For the text-containing cell, return its midpoint in (X, Y) coordinate format. 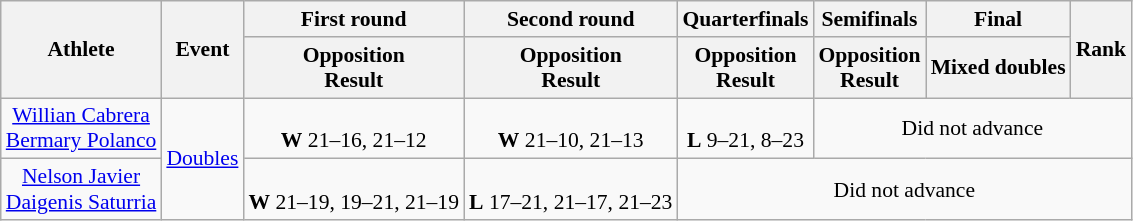
W 21–10, 21–13 (570, 128)
L 17–21, 21–17, 21–23 (570, 190)
Willian CabreraBermary Polanco (82, 128)
Final (998, 19)
W 21–19, 19–21, 21–19 (354, 190)
Nelson JavierDaigenis Saturria (82, 190)
Semifinals (869, 19)
Athlete (82, 50)
Rank (1102, 50)
Doubles (202, 159)
First round (354, 19)
L 9–21, 8–23 (745, 128)
W 21–16, 21–12 (354, 128)
Mixed doubles (998, 68)
Second round (570, 19)
Event (202, 50)
Quarterfinals (745, 19)
